Scan for the cell matching the given text and deliver its [x, y] coordinate at center. 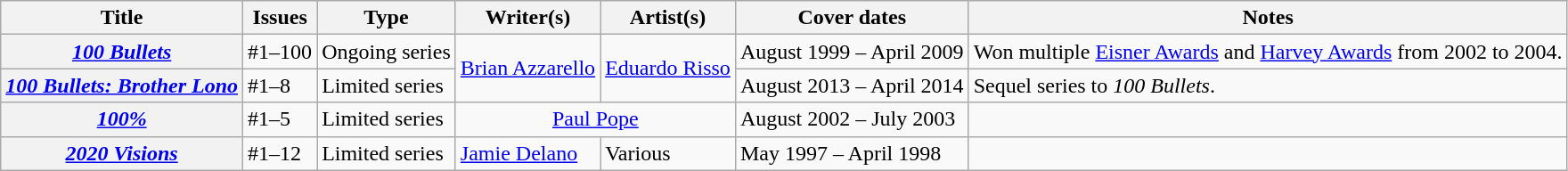
August 2002 – July 2003 [852, 119]
May 1997 – April 1998 [852, 153]
Cover dates [852, 18]
Eduardo Risso [668, 69]
Paul Pope [595, 119]
Notes [1268, 18]
Sequel series to 100 Bullets. [1268, 85]
#1–100 [280, 52]
100 Bullets: Brother Lono [122, 85]
Type [387, 18]
Won multiple Eisner Awards and Harvey Awards from 2002 to 2004. [1268, 52]
Writer(s) [527, 18]
#1–8 [280, 85]
#1–5 [280, 119]
Title [122, 18]
100 Bullets [122, 52]
#1–12 [280, 153]
Various [668, 153]
2020 Visions [122, 153]
Brian Azzarello [527, 69]
Ongoing series [387, 52]
Artist(s) [668, 18]
Issues [280, 18]
Jamie Delano [527, 153]
August 1999 – April 2009 [852, 52]
August 2013 – April 2014 [852, 85]
100% [122, 119]
